Search for the cell housing the specified text and yield its [x, y] center coordinate. 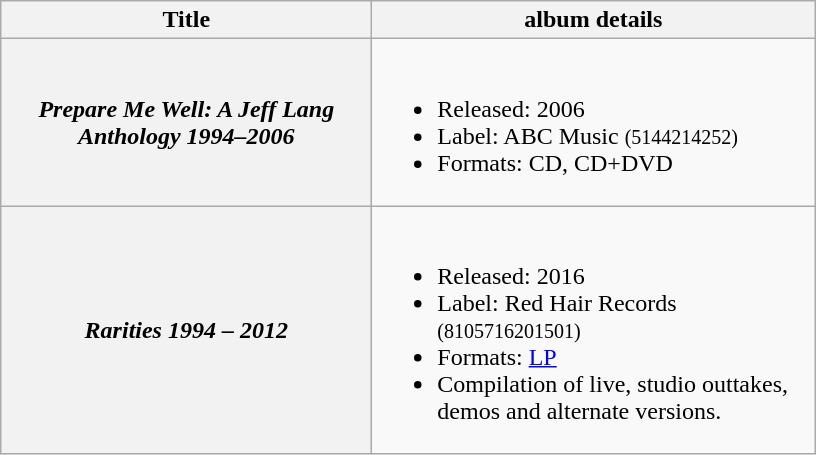
album details [594, 20]
Released: 2006Label: ABC Music (5144214252)Formats: CD, CD+DVD [594, 122]
Rarities 1994 – 2012 [186, 330]
Prepare Me Well: A Jeff Lang Anthology 1994–2006 [186, 122]
Title [186, 20]
Released: 2016Label: Red Hair Records (8105716201501)Formats: LPCompilation of live, studio outtakes, demos and alternate versions. [594, 330]
